Output the [x, y] coordinate of the center of the cell containing the given text.  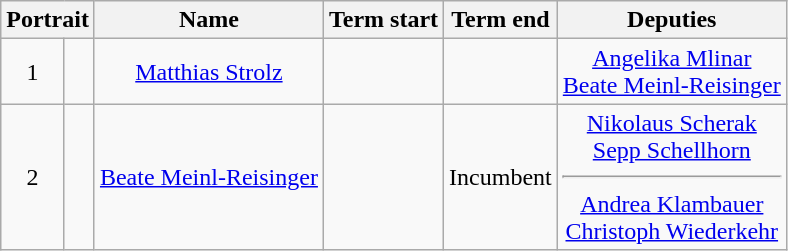
Deputies [672, 20]
1 [32, 72]
Angelika MlinarBeate Meinl-Reisinger [672, 72]
Nikolaus ScherakSepp SchellhornAndrea KlambauerChristoph Wiederkehr [672, 177]
Name [208, 20]
Matthias Strolz [208, 72]
2 [32, 177]
Term start [383, 20]
Term end [501, 20]
Beate Meinl-Reisinger [208, 177]
Incumbent [501, 177]
Portrait [48, 20]
